Return [x, y] of the center of cell containing provided text 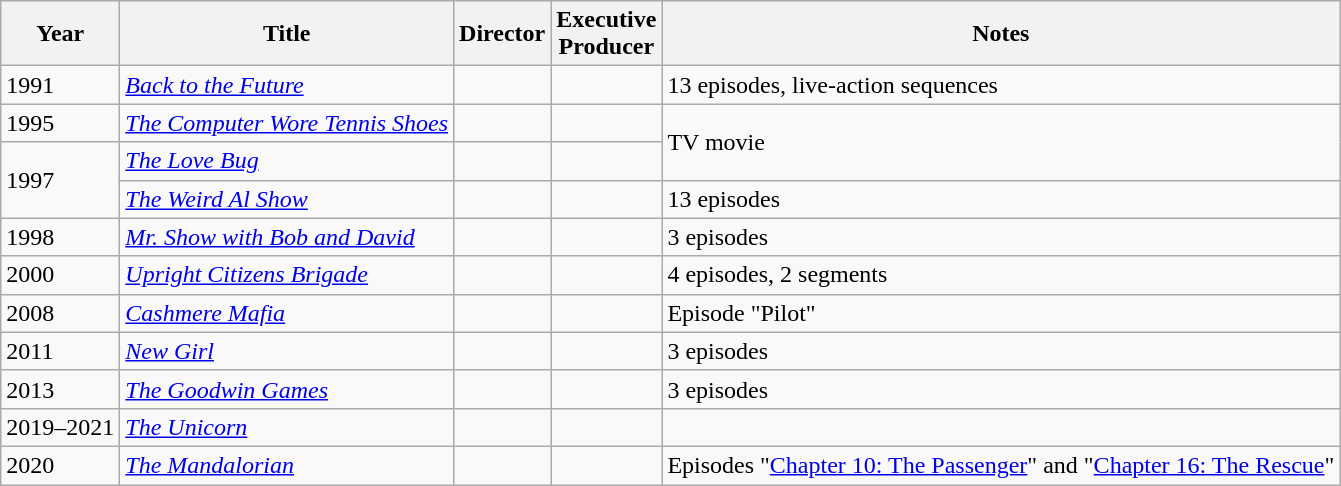
2008 [60, 313]
1991 [60, 85]
2011 [60, 351]
4 episodes, 2 segments [1001, 275]
Notes [1001, 34]
The Computer Wore Tennis Shoes [287, 123]
The Love Bug [287, 161]
The Unicorn [287, 427]
Episodes "Chapter 10: The Passenger" and "Chapter 16: The Rescue" [1001, 465]
Episode "Pilot" [1001, 313]
13 episodes, live-action sequences [1001, 85]
1998 [60, 237]
The Mandalorian [287, 465]
1995 [60, 123]
ExecutiveProducer [606, 34]
13 episodes [1001, 199]
Director [502, 34]
The Weird Al Show [287, 199]
Year [60, 34]
Back to the Future [287, 85]
1997 [60, 180]
Upright Citizens Brigade [287, 275]
2000 [60, 275]
TV movie [1001, 142]
Title [287, 34]
2019–2021 [60, 427]
Mr. Show with Bob and David [287, 237]
New Girl [287, 351]
Cashmere Mafia [287, 313]
2013 [60, 389]
2020 [60, 465]
The Goodwin Games [287, 389]
